Pinpoint the cell where the given text exists, returning its (X, Y) midpoint coordinate. 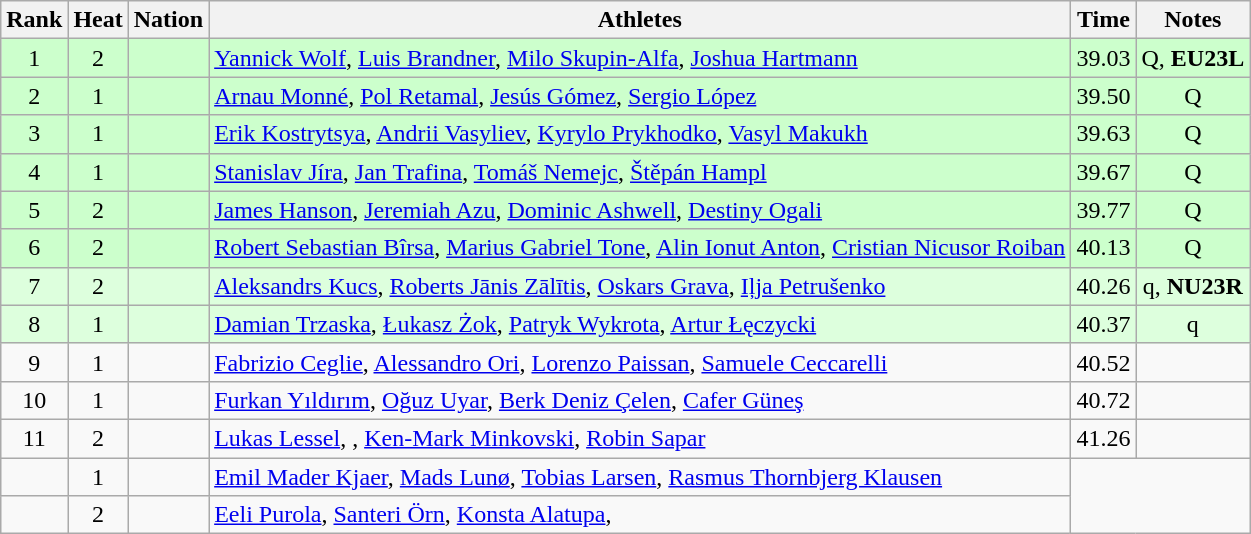
Lukas Lessel, , Ken-Mark Minkovski, Robin Sapar (640, 438)
39.03 (1104, 58)
40.72 (1104, 400)
39.63 (1104, 134)
Time (1104, 20)
39.77 (1104, 210)
Heat (98, 20)
39.50 (1104, 96)
Q, EU23L (1193, 58)
Stanislav Jíra, Jan Trafina, Tomáš Nemejc, Štěpán Hampl (640, 172)
6 (34, 248)
10 (34, 400)
Fabrizio Ceglie, Alessandro Ori, Lorenzo Paissan, Samuele Ceccarelli (640, 362)
Aleksandrs Kucs, Roberts Jānis Zālītis, Oskars Grava, Iļja Petrušenko (640, 286)
40.26 (1104, 286)
q (1193, 324)
Athletes (640, 20)
40.52 (1104, 362)
Notes (1193, 20)
Nation (168, 20)
James Hanson, Jeremiah Azu, Dominic Ashwell, Destiny Ogali (640, 210)
Furkan Yıldırım, Oğuz Uyar, Berk Deniz Çelen, Cafer Güneş (640, 400)
Erik Kostrytsya, Andrii Vasyliev, Kyrylo Prykhodko, Vasyl Makukh (640, 134)
9 (34, 362)
q, NU23R (1193, 286)
4 (34, 172)
41.26 (1104, 438)
Robert Sebastian Bîrsa, Marius Gabriel Tone, Alin Ionut Anton, Cristian Nicusor Roiban (640, 248)
3 (34, 134)
5 (34, 210)
Arnau Monné, Pol Retamal, Jesús Gómez, Sergio López (640, 96)
40.37 (1104, 324)
Damian Trzaska, Łukasz Żok, Patryk Wykrota, Artur Łęczycki (640, 324)
7 (34, 286)
11 (34, 438)
Yannick Wolf, Luis Brandner, Milo Skupin-Alfa, Joshua Hartmann (640, 58)
Rank (34, 20)
Eeli Purola, Santeri Örn, Konsta Alatupa, (640, 515)
39.67 (1104, 172)
40.13 (1104, 248)
Emil Mader Kjaer, Mads Lunø, Tobias Larsen, Rasmus Thornbjerg Klausen (640, 477)
8 (34, 324)
